Extract the (X, Y) coordinate from the center of the cell holding the provided text.  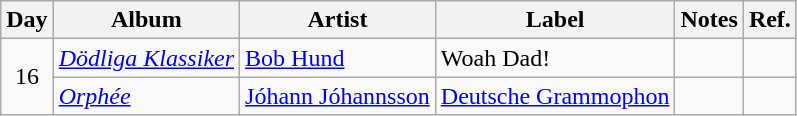
Album (146, 20)
Ref. (770, 20)
Artist (338, 20)
Day (27, 20)
Woah Dad! (555, 58)
Deutsche Grammophon (555, 96)
16 (27, 77)
Dödliga Klassiker (146, 58)
Label (555, 20)
Jóhann Jóhannsson (338, 96)
Bob Hund (338, 58)
Notes (709, 20)
Orphée (146, 96)
